Capture the cell that displays the provided text and extract its [x, y] central coordinate. 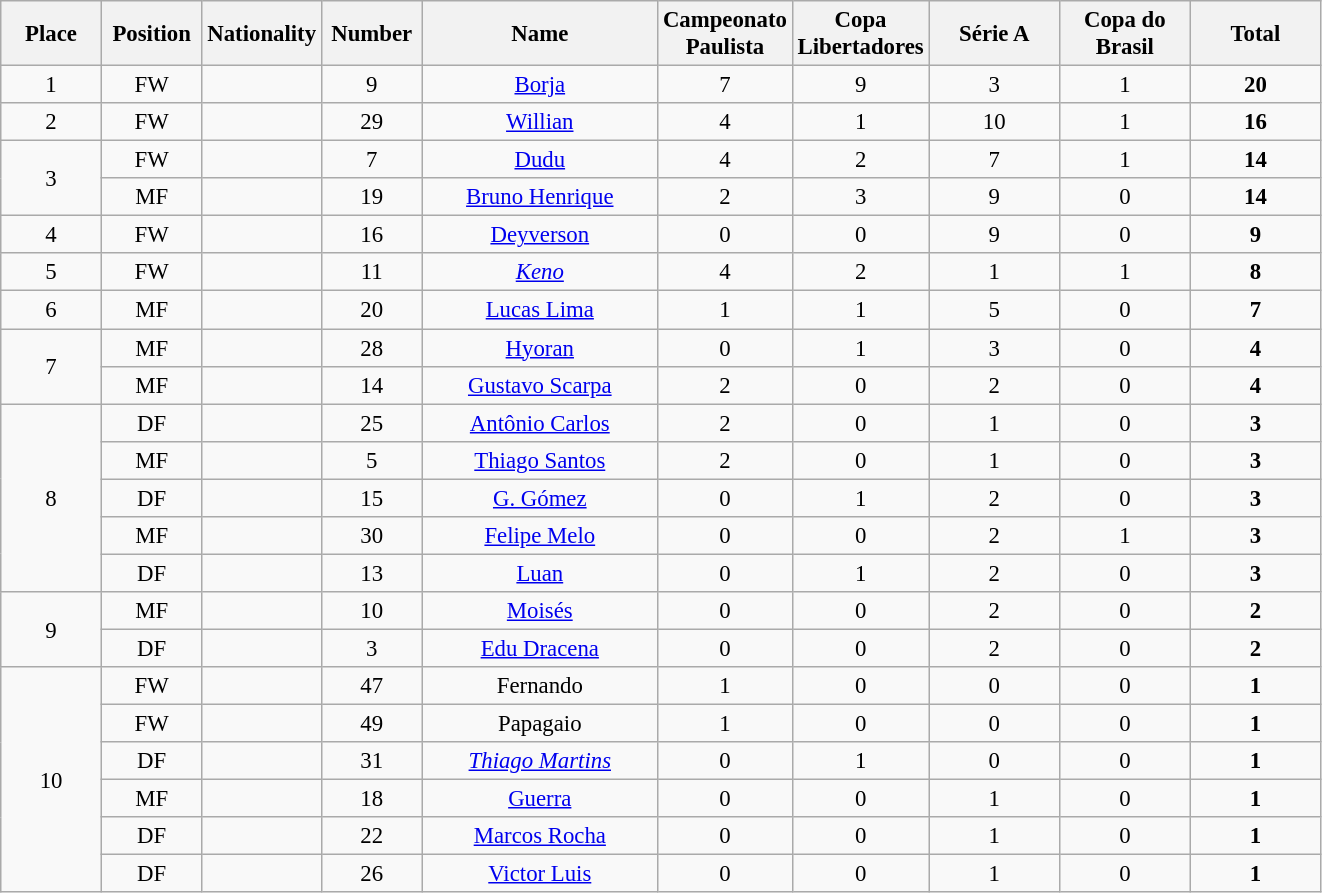
Bruno Henrique [540, 197]
Dudu [540, 160]
Marcos Rocha [540, 836]
28 [372, 348]
Edu Dracena [540, 648]
Copa Libertadores [860, 34]
Gustavo Scarpa [540, 385]
Name [540, 34]
G. Gómez [540, 498]
11 [372, 273]
Copa do Brasil [1126, 34]
Hyoran [540, 348]
18 [372, 799]
Victor Luis [540, 874]
26 [372, 874]
Fernando [540, 686]
19 [372, 197]
Papagaio [540, 724]
25 [372, 423]
Antônio Carlos [540, 423]
Série A [994, 34]
Thiago Santos [540, 460]
Campeonato Paulista [726, 34]
Nationality [262, 34]
Moisés [540, 611]
6 [52, 310]
Luan [540, 573]
Guerra [540, 799]
Place [52, 34]
22 [372, 836]
15 [372, 498]
Borja [540, 85]
Deyverson [540, 235]
30 [372, 536]
Thiago Martins [540, 761]
47 [372, 686]
Number [372, 34]
31 [372, 761]
Position [152, 34]
Felipe Melo [540, 536]
Total [1256, 34]
13 [372, 573]
49 [372, 724]
Keno [540, 273]
29 [372, 122]
Lucas Lima [540, 310]
Willian [540, 122]
